Provide the [X, Y] coordinate of the cell's center where the given text is located.  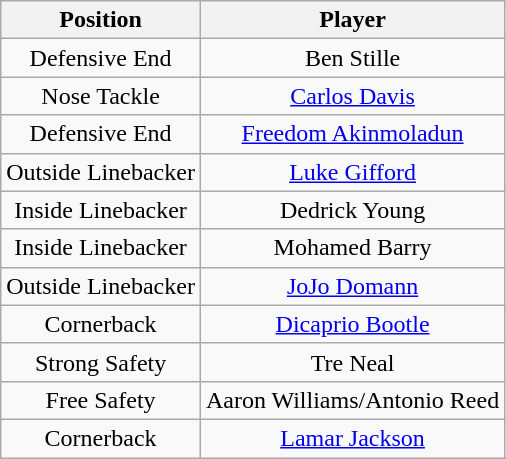
Tre Neal [352, 362]
Player [352, 20]
Ben Stille [352, 58]
Aaron Williams/Antonio Reed [352, 400]
Strong Safety [101, 362]
Luke Gifford [352, 172]
Nose Tackle [101, 96]
Dedrick Young [352, 210]
Position [101, 20]
Freedom Akinmoladun [352, 134]
JoJo Domann [352, 286]
Free Safety [101, 400]
Carlos Davis [352, 96]
Mohamed Barry [352, 248]
Lamar Jackson [352, 438]
Dicaprio Bootle [352, 324]
